Scan for the cell matching the given text and deliver its [X, Y] coordinate at center. 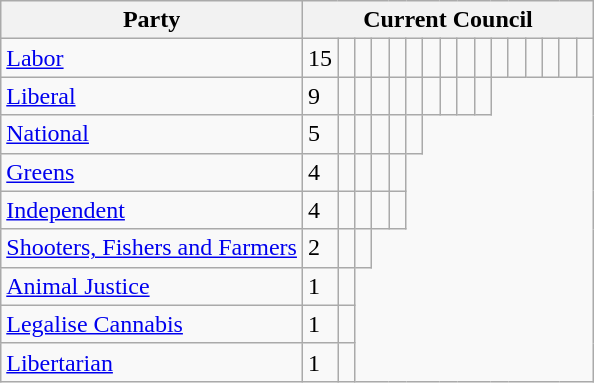
Current Council [448, 20]
2 [320, 248]
Legalise Cannabis [152, 324]
National [152, 134]
15 [320, 58]
Labor [152, 58]
Libertarian [152, 362]
Animal Justice [152, 286]
Shooters, Fishers and Farmers [152, 248]
Independent [152, 210]
Greens [152, 172]
9 [320, 96]
Party [152, 20]
5 [320, 134]
Liberal [152, 96]
